Return the (x, y) coordinate for the center point of the cell that contains the specified text.  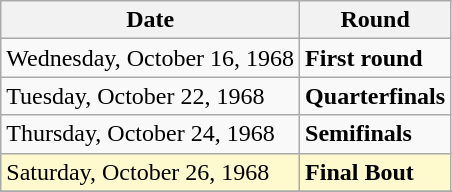
Thursday, October 24, 1968 (150, 134)
Date (150, 20)
Saturday, October 26, 1968 (150, 172)
Final Bout (376, 172)
Tuesday, October 22, 1968 (150, 96)
First round (376, 58)
Wednesday, October 16, 1968 (150, 58)
Quarterfinals (376, 96)
Round (376, 20)
Semifinals (376, 134)
